Locate the cell with the specified text and output its [X, Y] center coordinate. 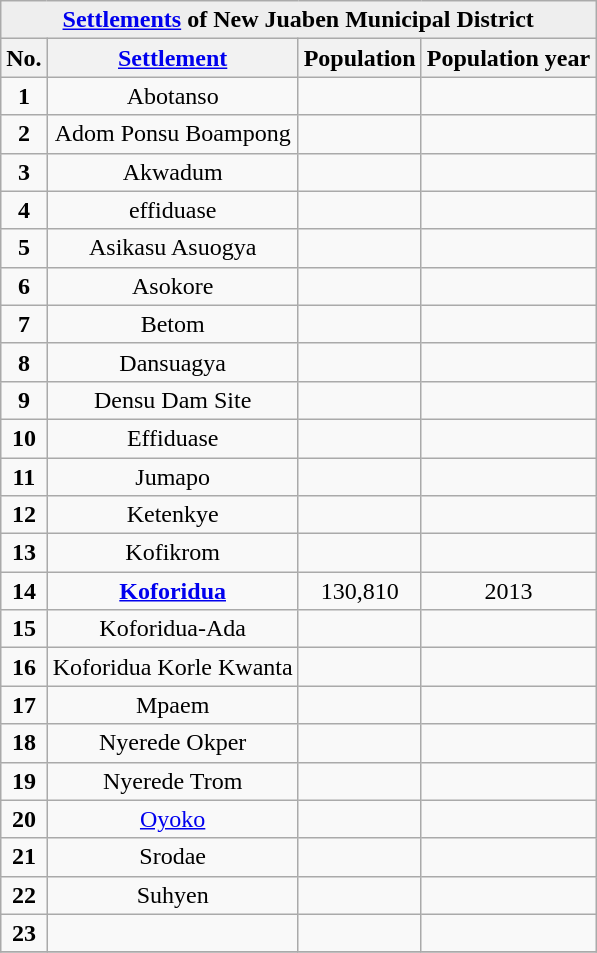
8 [24, 362]
Asokore [172, 286]
Settlements of New Juaben Municipal District [298, 20]
Settlement [172, 58]
Kofikrom [172, 553]
20 [24, 819]
Koforidua-Ada [172, 629]
Nyerede Trom [172, 781]
130,810 [360, 591]
Asikasu Asuogya [172, 248]
9 [24, 400]
effiduase [172, 210]
Abotanso [172, 96]
15 [24, 629]
18 [24, 743]
14 [24, 591]
Koforidua [172, 591]
23 [24, 933]
2013 [508, 591]
4 [24, 210]
Oyoko [172, 819]
17 [24, 705]
13 [24, 553]
Srodae [172, 857]
12 [24, 515]
10 [24, 438]
Akwadum [172, 172]
Koforidua Korle Kwanta [172, 667]
7 [24, 324]
19 [24, 781]
6 [24, 286]
1 [24, 96]
21 [24, 857]
Densu Dam Site [172, 400]
Population [360, 58]
22 [24, 895]
Population year [508, 58]
2 [24, 134]
Dansuagya [172, 362]
16 [24, 667]
Jumapo [172, 477]
Adom Ponsu Boampong [172, 134]
Effiduase [172, 438]
Ketenkye [172, 515]
Mpaem [172, 705]
Suhyen [172, 895]
5 [24, 248]
3 [24, 172]
Betom [172, 324]
11 [24, 477]
No. [24, 58]
Nyerede Okper [172, 743]
